Locate the cell with the specified text and output its [X, Y] center coordinate. 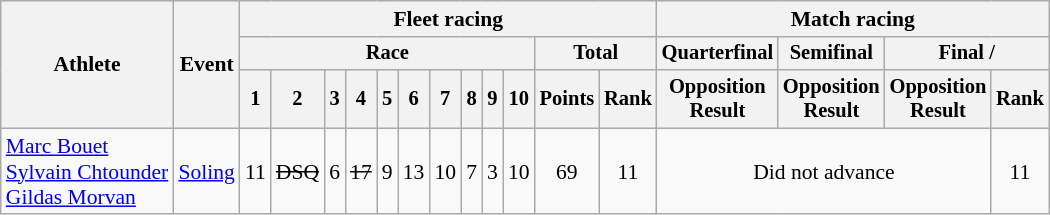
Final / [967, 54]
Event [206, 64]
4 [361, 99]
Fleet racing [448, 19]
Marc BouetSylvain ChtounderGildas Morvan [88, 172]
8 [472, 99]
Athlete [88, 64]
DSQ [298, 172]
Semifinal [832, 54]
17 [361, 172]
Quarterfinal [718, 54]
Match racing [853, 19]
Did not advance [824, 172]
Soling [206, 172]
Total [596, 54]
1 [256, 99]
Race [388, 54]
5 [388, 99]
Points [567, 99]
2 [298, 99]
13 [414, 172]
69 [567, 172]
